Determine the (X, Y) coordinate at the center of the cell enclosing the given text.  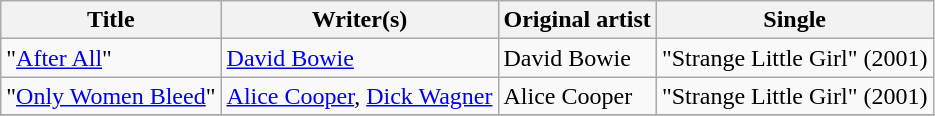
Original artist (577, 20)
Alice Cooper, Dick Wagner (360, 96)
Title (111, 20)
Alice Cooper (577, 96)
"Only Women Bleed" (111, 96)
"After All" (111, 58)
Single (794, 20)
Writer(s) (360, 20)
